Output the [x, y] coordinate of the center of the cell containing the given text.  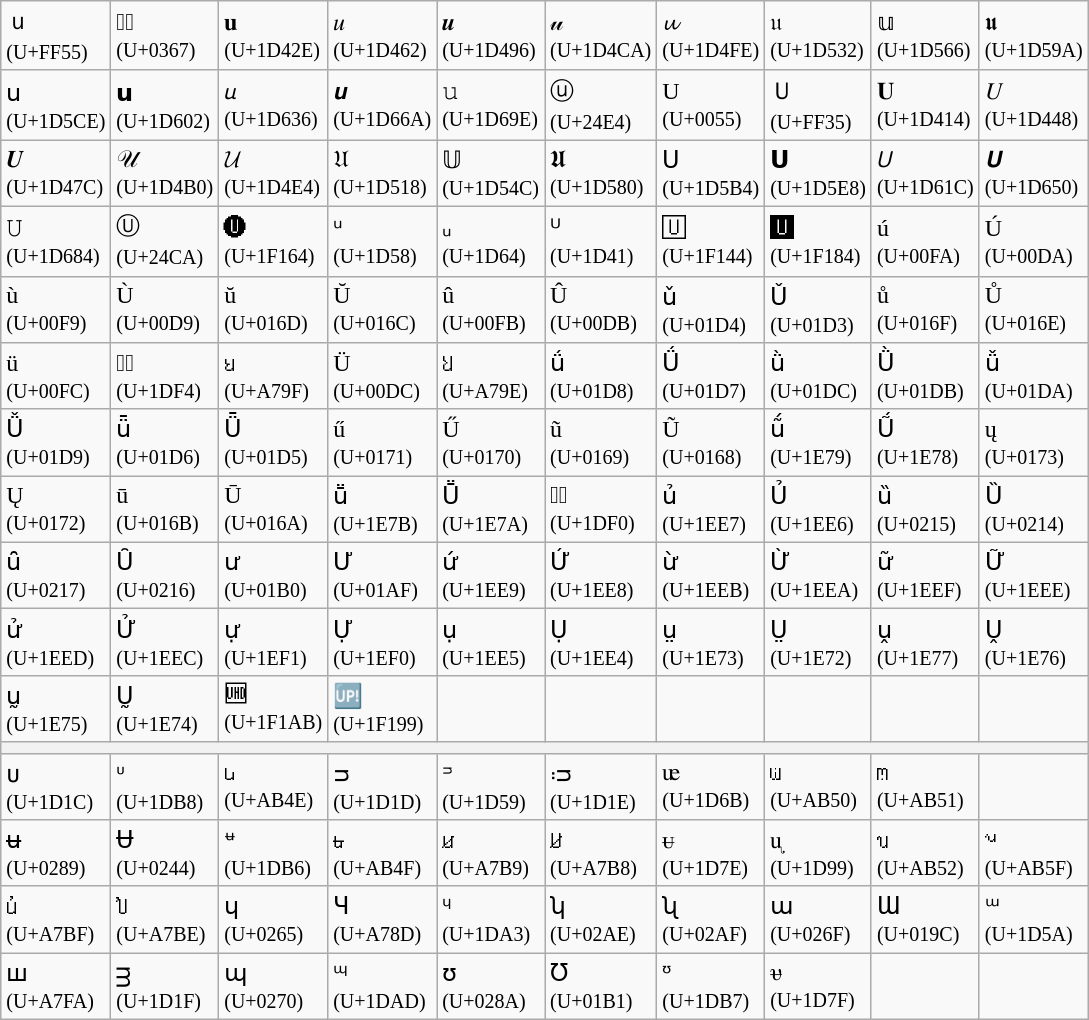
𝑈 (U+1D448) [1034, 105]
ꟺ (U+A7FA) [56, 986]
🆙 (U+1F199) [382, 708]
𝒖 (U+1D496) [491, 36]
𝚄 (U+1D684) [56, 241]
ꞟ (U+A79F) [274, 376]
Ů (U+016E) [1034, 310]
ų (U+0173) [1034, 442]
ȕ (U+0215) [925, 510]
Ử (U+1EEC) [165, 642]
Ꞟ (U+A79E) [491, 376]
𝐮 (U+1D42E) [274, 36]
ǔ (U+01D4) [711, 310]
ᶣ (U+1DA3) [491, 920]
ᴝ (U+1D1D) [382, 786]
ᵤ (U+1D64) [491, 241]
𝔘 (U+1D518) [382, 174]
Ṹ (U+1E78) [925, 442]
Ừ (U+1EEA) [818, 576]
Ṵ (U+1E74) [165, 708]
Ứ (U+1EE8) [600, 576]
𝖀 (U+1D580) [600, 174]
ᶙ (U+1D99) [818, 854]
ŭ (U+016D) [274, 310]
ᵾ (U+1D7E) [711, 854]
ᶭ (U+1DAD) [382, 986]
Ɥ (U+A78D) [382, 920]
◌ͧ (U+0367) [165, 36]
ᶷ (U+1DB7) [711, 986]
🅤 (U+1F164) [274, 241]
ʉ (U+0289) [56, 854]
ɥ (U+0265) [274, 920]
ᵙ (U+1D59) [491, 786]
𝚞 (U+1D69E) [491, 105]
Ǖ (U+01D5) [274, 442]
🆫 (U+1F1AB) [274, 708]
ⓤ (U+24E4) [600, 105]
Ȗ (U+0216) [165, 576]
𝒰 (U+1D4B0) [165, 174]
ｕ (U+FF55) [56, 36]
Ư (U+01AF) [382, 576]
ǜ (U+01DC) [818, 376]
ꭐ (U+AB50) [818, 786]
ᵫ (U+1D6B) [711, 786]
Ù (U+00D9) [165, 310]
ụ (U+1EE5) [491, 642]
Ǜ (U+01DB) [925, 376]
ṷ (U+1E77) [925, 642]
ꭑ (U+AB51) [925, 786]
ɰ (U+0270) [274, 986]
ꭟ (U+AB5F) [1034, 854]
Ȕ (U+0214) [1034, 510]
Ṳ (U+1E72) [818, 642]
Ự (U+1EF0) [382, 642]
Ü (U+00DC) [382, 376]
𝔲 (U+1D532) [818, 36]
ʯ (U+02AF) [711, 920]
ǘ (U+01D8) [600, 376]
ử (U+1EED) [56, 642]
Ʉ (U+0244) [165, 854]
ư (U+01B0) [274, 576]
𝓾 (U+1D4FE) [711, 36]
ủ (U+1EE7) [711, 510]
◌ᷴ (U+1DF4) [165, 376]
ṳ (U+1E73) [711, 642]
Ū (U+016A) [274, 510]
🅄 (U+1F144) [711, 241]
𝘜 (U+1D61C) [925, 174]
ǖ (U+01D6) [165, 442]
ṵ (U+1E75) [56, 708]
ứ (U+1EE9) [491, 576]
ꭎ (U+AB4E) [274, 786]
ũ (U+0169) [600, 442]
𝗨 (U+1D5E8) [818, 174]
𝐔 (U+1D414) [925, 105]
ꭒ (U+AB52) [925, 854]
ú (U+00FA) [925, 241]
Ụ (U+1EE4) [600, 642]
ừ (U+1EEB) [711, 576]
𝑢 (U+1D462) [382, 36]
𝓊 (U+1D4CA) [600, 36]
ᵿ (U+1D7F) [818, 986]
Ⓤ (U+24CA) [165, 241]
𝙐 (U+1D650) [1034, 174]
Ʊ (U+01B1) [600, 986]
ᵁ (U+1D41) [600, 241]
ů (U+016F) [925, 310]
𝙪 (U+1D66A) [382, 105]
ᵚ (U+1D5A) [1034, 920]
ű (U+0171) [382, 442]
û (U+00FB) [491, 310]
ꞿ (U+A7BF) [56, 920]
ʮ (U+02AE) [600, 920]
ǚ (U+01DA) [1034, 376]
ᴟ (U+1D1F) [165, 986]
Ű (U+0170) [491, 442]
ᵘ (U+1D58) [382, 241]
Ṷ (U+1E76) [1034, 642]
Ũ (U+0168) [711, 442]
ữ (U+1EEF) [925, 576]
𝘂 (U+1D602) [165, 105]
𝕌 (U+1D54C) [491, 174]
Ｕ (U+FF35) [818, 105]
Ǔ (U+01D3) [818, 310]
ṻ (U+1E7B) [382, 510]
ᴜ (U+1D1C) [56, 786]
ù (U+00F9) [56, 310]
𝓤 (U+1D4E4) [274, 174]
Ṻ (U+1E7A) [491, 510]
Ŭ (U+016C) [382, 310]
𝖴 (U+1D5B4) [711, 174]
Ú (U+00DA) [1034, 241]
Ꞿ (U+A7BE) [165, 920]
ɯ (U+026F) [818, 920]
U (U+0055) [711, 105]
ū (U+016B) [165, 510]
ȗ (U+0217) [56, 576]
ᴞ (U+1D1E) [600, 786]
Ų (U+0172) [56, 510]
◌ᷰ (U+1DF0) [600, 510]
𝕦 (U+1D566) [925, 36]
𝘶 (U+1D636) [274, 105]
𝗎 (U+1D5CE) [56, 105]
Û (U+00DB) [600, 310]
Ǘ (U+01D7) [711, 376]
ü (U+00FC) [56, 376]
Ǚ (U+01D9) [56, 442]
Ɯ (U+019C) [925, 920]
Ꞹ (U+A7B8) [600, 854]
🆄 (U+1F184) [818, 241]
Ủ (U+1EE6) [818, 510]
𝑼 (U+1D47C) [56, 174]
𝖚 (U+1D59A) [1034, 36]
ʊ (U+028A) [491, 986]
ᶶ (U+1DB6) [274, 854]
ṹ (U+1E79) [818, 442]
Ữ (U+1EEE) [1034, 576]
ꭏ (U+AB4F) [382, 854]
ᶸ (U+1DB8) [165, 786]
ꞹ (U+A7B9) [491, 854]
ự (U+1EF1) [274, 642]
